Determine the [x, y] coordinate at the center of the cell enclosing the given text.  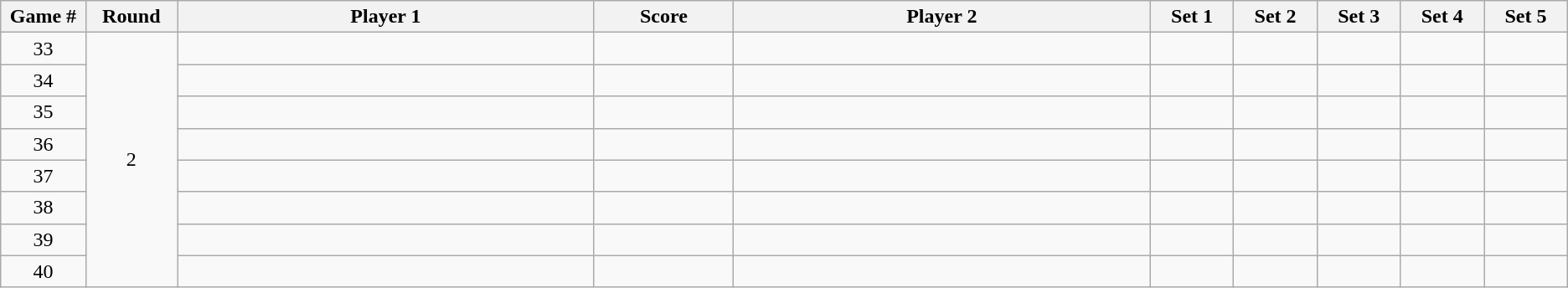
Set 2 [1276, 17]
Set 4 [1442, 17]
Round [131, 17]
38 [44, 208]
37 [44, 176]
39 [44, 239]
Set 1 [1192, 17]
36 [44, 144]
40 [44, 271]
Game # [44, 17]
34 [44, 80]
33 [44, 49]
Player 2 [941, 17]
Set 3 [1359, 17]
35 [44, 112]
Player 1 [386, 17]
Score [663, 17]
Set 5 [1526, 17]
2 [131, 160]
